Capture the cell that displays the provided text and extract its (x, y) central coordinate. 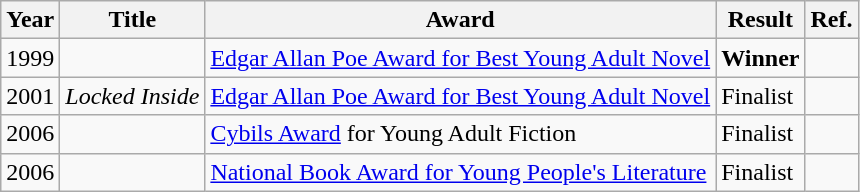
2001 (30, 96)
1999 (30, 58)
Winner (760, 58)
Ref. (832, 20)
Title (132, 20)
Locked Inside (132, 96)
Result (760, 20)
Cybils Award for Young Adult Fiction (460, 134)
National Book Award for Young People's Literature (460, 172)
Award (460, 20)
Year (30, 20)
